Locate the cell with the specified text and output its (X, Y) center coordinate. 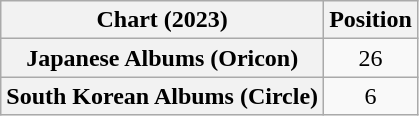
26 (371, 58)
South Korean Albums (Circle) (162, 96)
Japanese Albums (Oricon) (162, 58)
Position (371, 20)
6 (371, 96)
Chart (2023) (162, 20)
